Find where the given text appears and provide that cell's center as [X, Y] coordinate. 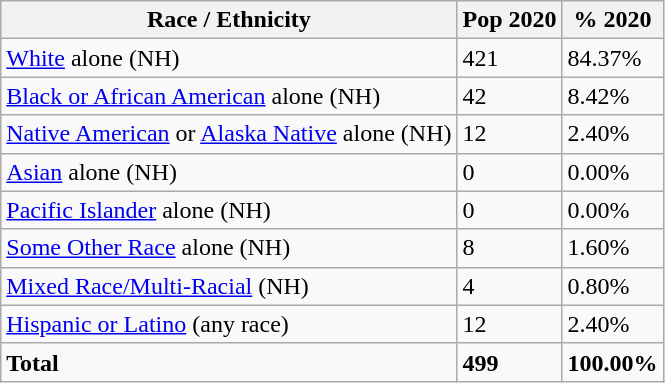
421 [510, 58]
Pacific Islander alone (NH) [229, 210]
8 [510, 248]
Some Other Race alone (NH) [229, 248]
Hispanic or Latino (any race) [229, 324]
Race / Ethnicity [229, 20]
42 [510, 96]
White alone (NH) [229, 58]
% 2020 [612, 20]
84.37% [612, 58]
Pop 2020 [510, 20]
100.00% [612, 362]
Black or African American alone (NH) [229, 96]
8.42% [612, 96]
4 [510, 286]
499 [510, 362]
Mixed Race/Multi-Racial (NH) [229, 286]
1.60% [612, 248]
Native American or Alaska Native alone (NH) [229, 134]
Asian alone (NH) [229, 172]
Total [229, 362]
0.80% [612, 286]
